Determine the [X, Y] coordinate at the center of the cell enclosing the given text.  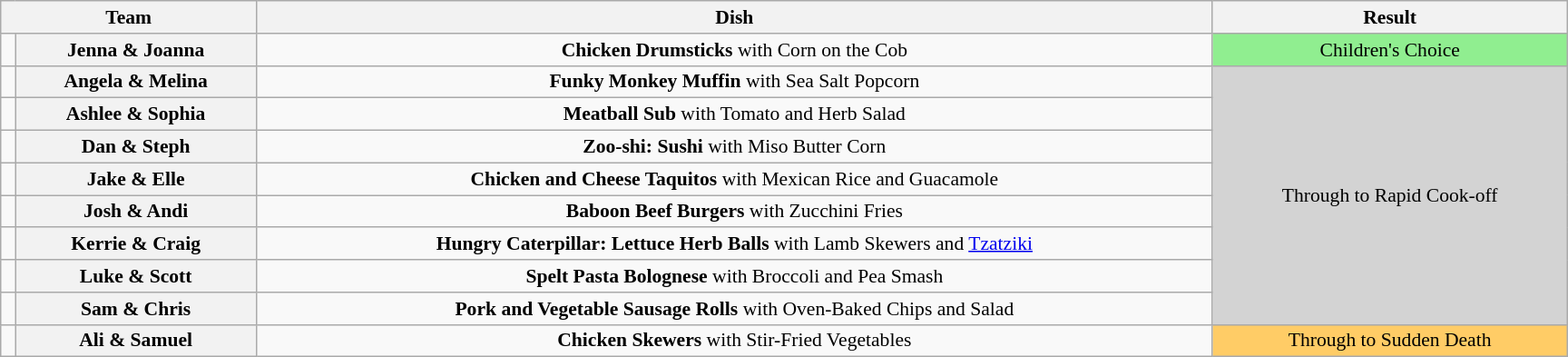
Luke & Scott [136, 276]
Josh & Andi [136, 212]
Result [1390, 17]
Angela & Melina [136, 82]
Baboon Beef Burgers with Zucchini Fries [735, 212]
Through to Sudden Death [1390, 341]
Chicken and Cheese Taquitos with Mexican Rice and Guacamole [735, 179]
Pork and Vegetable Sausage Rolls with Oven-Baked Chips and Salad [735, 309]
Ali & Samuel [136, 341]
Dan & Steph [136, 147]
Funky Monkey Muffin with Sea Salt Popcorn [735, 82]
Jenna & Joanna [136, 50]
Meatball Sub with Tomato and Herb Salad [735, 114]
Kerrie & Craig [136, 244]
Spelt Pasta Bolognese with Broccoli and Pea Smash [735, 276]
Zoo-shi: Sushi with Miso Butter Corn [735, 147]
Ashlee & Sophia [136, 114]
Hungry Caterpillar: Lettuce Herb Balls with Lamb Skewers and Tzatziki [735, 244]
Dish [735, 17]
Sam & Chris [136, 309]
Through to Rapid Cook-off [1390, 194]
Jake & Elle [136, 179]
Chicken Skewers with Stir-Fried Vegetables [735, 341]
Chicken Drumsticks with Corn on the Cob [735, 50]
Children's Choice [1390, 50]
Team [129, 17]
